Locate the cell with the specified text and output its (x, y) center coordinate. 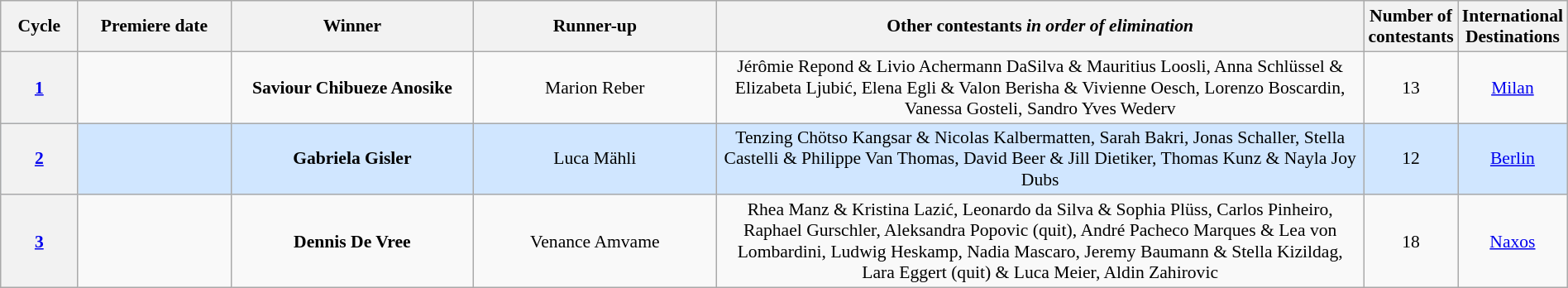
Luca Mähli (595, 159)
Premiere date (154, 26)
2 (40, 159)
18 (1411, 242)
Winner (352, 26)
Milan (1513, 88)
Number of contestants (1411, 26)
Saviour Chibueze Anosike (352, 88)
Marion Reber (595, 88)
Other contestants in order of elimination (1040, 26)
12 (1411, 159)
1 (40, 88)
3 (40, 242)
Runner-up (595, 26)
International Destinations (1513, 26)
Berlin (1513, 159)
13 (1411, 88)
Venance Amvame (595, 242)
Gabriela Gisler (352, 159)
Dennis De Vree (352, 242)
Naxos (1513, 242)
Cycle (40, 26)
